Detect which cell encompasses the target text, then output its (x, y) center coordinate. 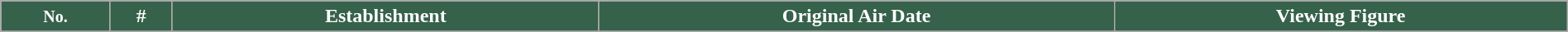
# (141, 16)
Viewing Figure (1341, 16)
Establishment (385, 16)
Original Air Date (857, 16)
No. (55, 16)
